Determine the (X, Y) coordinate at the center of the cell enclosing the given text.  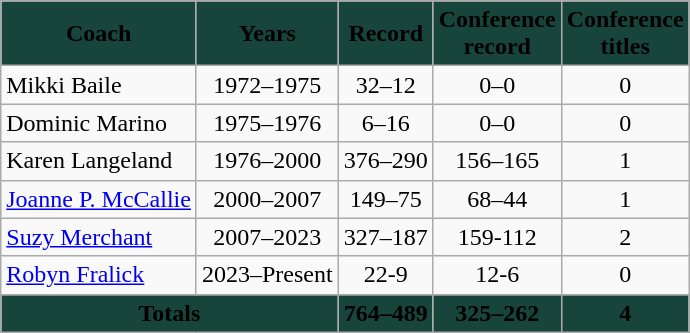
2007–2023 (267, 237)
159-112 (497, 237)
6–16 (386, 123)
Joanne P. McCallie (99, 199)
2 (625, 237)
Dominic Marino (99, 123)
1972–1975 (267, 85)
764–489 (386, 313)
2000–2007 (267, 199)
4 (625, 313)
327–187 (386, 237)
32–12 (386, 85)
2023–Present (267, 275)
68–44 (497, 199)
325–262 (497, 313)
Conferencetitles (625, 34)
Coach (99, 34)
Years (267, 34)
Suzy Merchant (99, 237)
Totals (170, 313)
12-6 (497, 275)
Conferencerecord (497, 34)
1975–1976 (267, 123)
Mikki Baile (99, 85)
1976–2000 (267, 161)
149–75 (386, 199)
22-9 (386, 275)
Robyn Fralick (99, 275)
376–290 (386, 161)
Karen Langeland (99, 161)
156–165 (497, 161)
Record (386, 34)
